For the text-containing cell, return its midpoint in [X, Y] coordinate format. 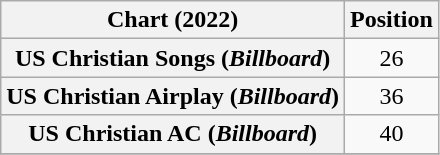
US Christian AC (Billboard) [173, 134]
36 [392, 96]
26 [392, 58]
US Christian Songs (Billboard) [173, 58]
Position [392, 20]
US Christian Airplay (Billboard) [173, 96]
Chart (2022) [173, 20]
40 [392, 134]
